For the text-containing cell, return its midpoint in [X, Y] coordinate format. 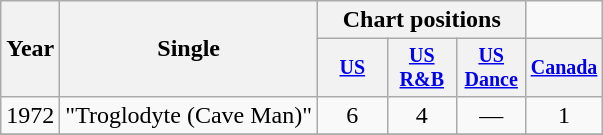
4 [422, 115]
Chart positions [422, 20]
1972 [30, 115]
US [352, 68]
Canada [564, 68]
1 [564, 115]
USDance [490, 68]
— [490, 115]
Single [189, 49]
Year [30, 49]
6 [352, 115]
USR&B [422, 68]
"Troglodyte (Cave Man)" [189, 115]
